Detect which cell encompasses the target text, then output its [X, Y] center coordinate. 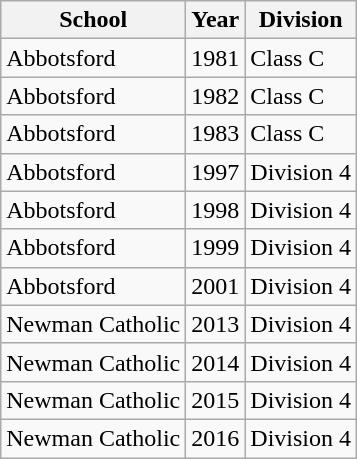
Year [216, 20]
Division [301, 20]
2015 [216, 400]
1983 [216, 134]
1982 [216, 96]
1997 [216, 172]
2001 [216, 286]
2014 [216, 362]
1981 [216, 58]
School [94, 20]
1998 [216, 210]
1999 [216, 248]
2016 [216, 438]
2013 [216, 324]
